For the text-containing cell, return its midpoint in (X, Y) coordinate format. 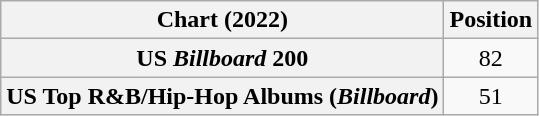
Position (491, 20)
51 (491, 96)
US Top R&B/Hip-Hop Albums (Billboard) (222, 96)
US Billboard 200 (222, 58)
82 (491, 58)
Chart (2022) (222, 20)
